Extract the [X, Y] coordinate from the center of the cell holding the provided text.  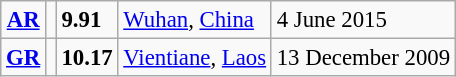
Wuhan, China [194, 20]
9.91 [87, 20]
10.17 [87, 58]
4 June 2015 [363, 20]
AR [24, 20]
GR [24, 58]
Vientiane, Laos [194, 58]
13 December 2009 [363, 58]
